Search for the cell housing the specified text and yield its (x, y) center coordinate. 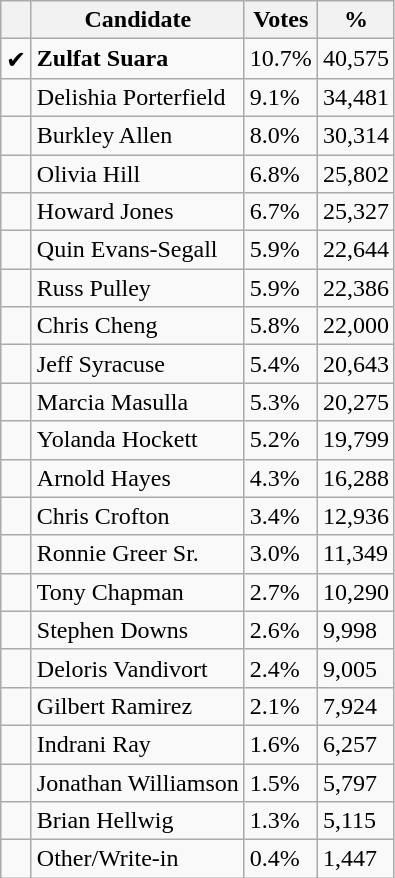
Tony Chapman (138, 592)
16,288 (356, 478)
6.7% (280, 212)
1,447 (356, 859)
8.0% (280, 135)
Quin Evans-Segall (138, 250)
Delishia Porterfield (138, 97)
19,799 (356, 440)
Other/Write-in (138, 859)
Zulfat Suara (138, 59)
0.4% (280, 859)
5,115 (356, 821)
2.6% (280, 630)
1.6% (280, 744)
9.1% (280, 97)
9,005 (356, 668)
1.5% (280, 783)
Gilbert Ramirez (138, 706)
22,644 (356, 250)
25,327 (356, 212)
3.4% (280, 516)
34,481 (356, 97)
30,314 (356, 135)
Indrani Ray (138, 744)
6,257 (356, 744)
5.2% (280, 440)
2.1% (280, 706)
6.8% (280, 173)
Chris Crofton (138, 516)
Ronnie Greer Sr. (138, 554)
5,797 (356, 783)
10.7% (280, 59)
Jeff Syracuse (138, 364)
Chris Cheng (138, 326)
22,000 (356, 326)
Brian Hellwig (138, 821)
4.3% (280, 478)
11,349 (356, 554)
Yolanda Hockett (138, 440)
3.0% (280, 554)
5.4% (280, 364)
Stephen Downs (138, 630)
Deloris Vandivort (138, 668)
Arnold Hayes (138, 478)
Russ Pulley (138, 288)
9,998 (356, 630)
Jonathan Williamson (138, 783)
7,924 (356, 706)
25,802 (356, 173)
✔ (16, 59)
Olivia Hill (138, 173)
% (356, 20)
Howard Jones (138, 212)
1.3% (280, 821)
40,575 (356, 59)
10,290 (356, 592)
12,936 (356, 516)
Candidate (138, 20)
20,275 (356, 402)
22,386 (356, 288)
5.3% (280, 402)
2.4% (280, 668)
2.7% (280, 592)
20,643 (356, 364)
Burkley Allen (138, 135)
Votes (280, 20)
Marcia Masulla (138, 402)
5.8% (280, 326)
